Find where the given text appears and provide that cell's center as (x, y) coordinate. 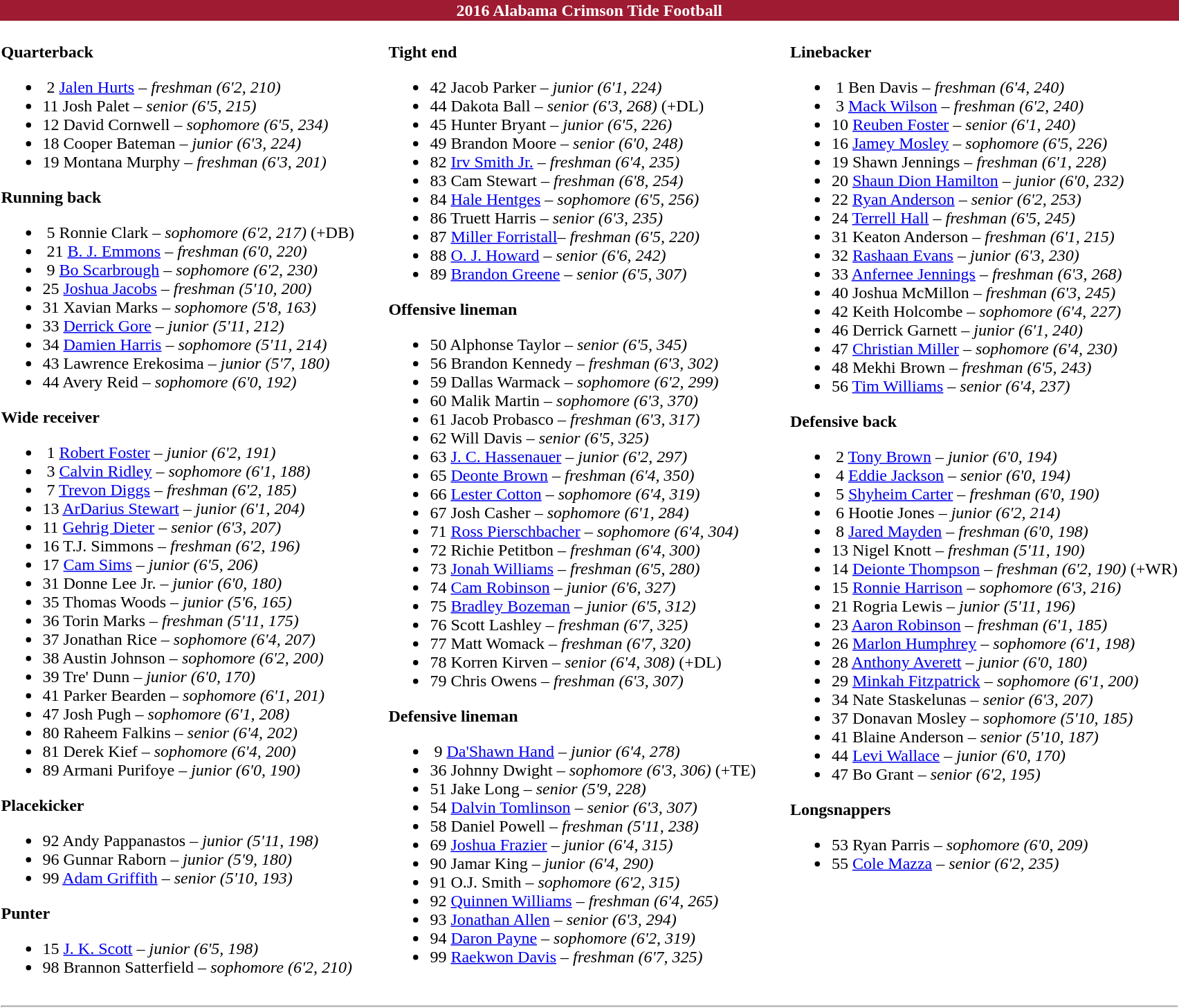
2016 Alabama Crimson Tide Football (589, 10)
